Pinpoint the cell where the given text exists, returning its (X, Y) midpoint coordinate. 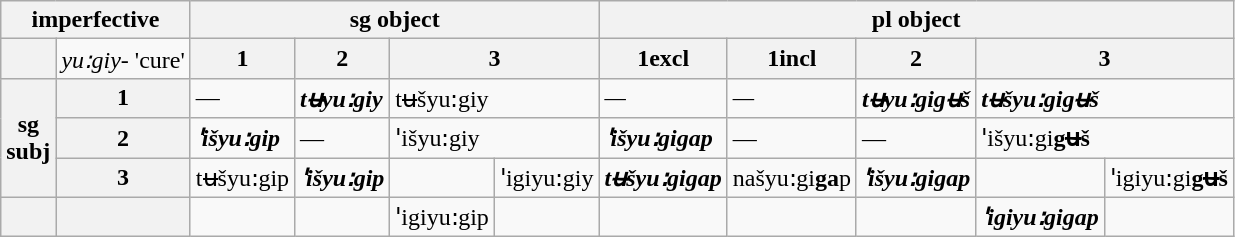
tʉšyu꞉giy (494, 98)
tʉšyu꞉gigap (663, 178)
yu꞉giy- 'cure' (123, 59)
1incl (792, 59)
našyu꞉gigap (792, 178)
ꞌigiyu꞉giy (546, 178)
ꞌišyu꞉gigʉš (1105, 138)
tʉyu꞉giy (342, 98)
tʉšyu꞉gip (242, 178)
ꞌigiyu꞉gigap (1040, 217)
sgsubj (28, 138)
ꞌigiyu꞉gigʉš (1168, 178)
sg object (394, 20)
ꞌišyu꞉giy (494, 138)
tʉšyu꞉gigʉš (1105, 98)
imperfective (96, 20)
tʉyu꞉gigʉš (916, 98)
1excl (663, 59)
pl object (916, 20)
ꞌigiyu꞉gip (442, 217)
